Capture the cell that displays the provided text and extract its [X, Y] central coordinate. 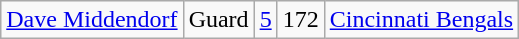
Guard [218, 20]
5 [266, 20]
Dave Middendorf [92, 20]
172 [300, 20]
Cincinnati Bengals [421, 20]
